From the cell containing the given text, extract its center point as (x, y) coordinate. 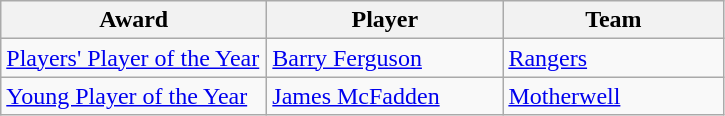
Young Player of the Year (134, 96)
Award (134, 20)
Players' Player of the Year (134, 58)
Motherwell (614, 96)
Rangers (614, 58)
Barry Ferguson (385, 58)
Player (385, 20)
James McFadden (385, 96)
Team (614, 20)
